Identify which cell holds the provided text, then report its (x, y) central coordinate. 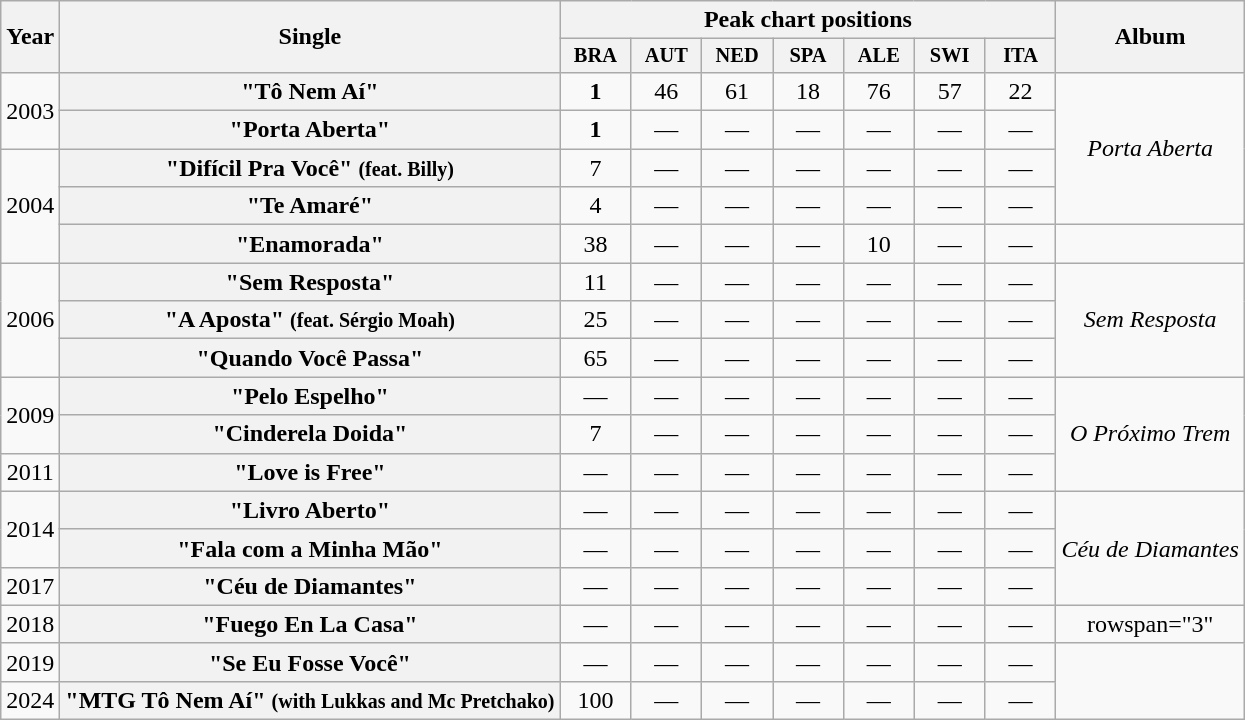
"Fala com a Minha Mão" (310, 548)
25 (596, 320)
"Porta Aberta" (310, 130)
65 (596, 358)
76 (878, 91)
Céu de Diamantes (1150, 548)
57 (950, 91)
2006 (30, 320)
Single (310, 37)
2019 (30, 662)
"A Aposta" (feat. Sérgio Moah) (310, 320)
"Se Eu Fosse Você" (310, 662)
rowspan="3" (1150, 624)
2018 (30, 624)
18 (808, 91)
Peak chart positions (808, 20)
"Te Amaré" (310, 206)
SPA (808, 56)
"Tô Nem Aí" (310, 91)
"MTG Tô Nem Aí" (with Lukkas and Mc Pretchako) (310, 700)
2014 (30, 529)
"Fuego En La Casa" (310, 624)
10 (878, 244)
AUT (666, 56)
"Sem Resposta" (310, 282)
BRA (596, 56)
ITA (1020, 56)
46 (666, 91)
Year (30, 37)
2017 (30, 586)
O Próximo Trem (1150, 434)
"Pelo Espelho" (310, 396)
"Quando Você Passa" (310, 358)
NED (738, 56)
100 (596, 700)
Porta Aberta (1150, 148)
2004 (30, 206)
"Cinderela Doida" (310, 434)
11 (596, 282)
"Céu de Diamantes" (310, 586)
"Livro Aberto" (310, 510)
61 (738, 91)
2009 (30, 415)
4 (596, 206)
Sem Resposta (1150, 320)
Album (1150, 37)
38 (596, 244)
ALE (878, 56)
2003 (30, 110)
2024 (30, 700)
"Difícil Pra Você" (feat. Billy) (310, 168)
2011 (30, 472)
"Enamorada" (310, 244)
"Love is Free" (310, 472)
SWI (950, 56)
22 (1020, 91)
